Extract the (x, y) coordinate from the center of the cell holding the provided text.  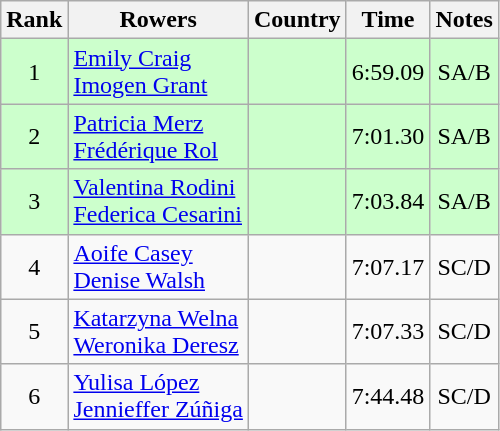
5 (34, 332)
6 (34, 396)
3 (34, 202)
7:01.30 (388, 136)
Rowers (158, 20)
Patricia MerzFrédérique Rol (158, 136)
4 (34, 266)
7:03.84 (388, 202)
Time (388, 20)
1 (34, 72)
Rank (34, 20)
6:59.09 (388, 72)
7:07.33 (388, 332)
Emily CraigImogen Grant (158, 72)
Valentina RodiniFederica Cesarini (158, 202)
Aoife CaseyDenise Walsh (158, 266)
Yulisa LópezJennieffer Zúñiga (158, 396)
Katarzyna WelnaWeronika Deresz (158, 332)
Country (297, 20)
Notes (464, 20)
2 (34, 136)
7:07.17 (388, 266)
7:44.48 (388, 396)
